Output the (x, y) coordinate of the center of the cell containing the given text.  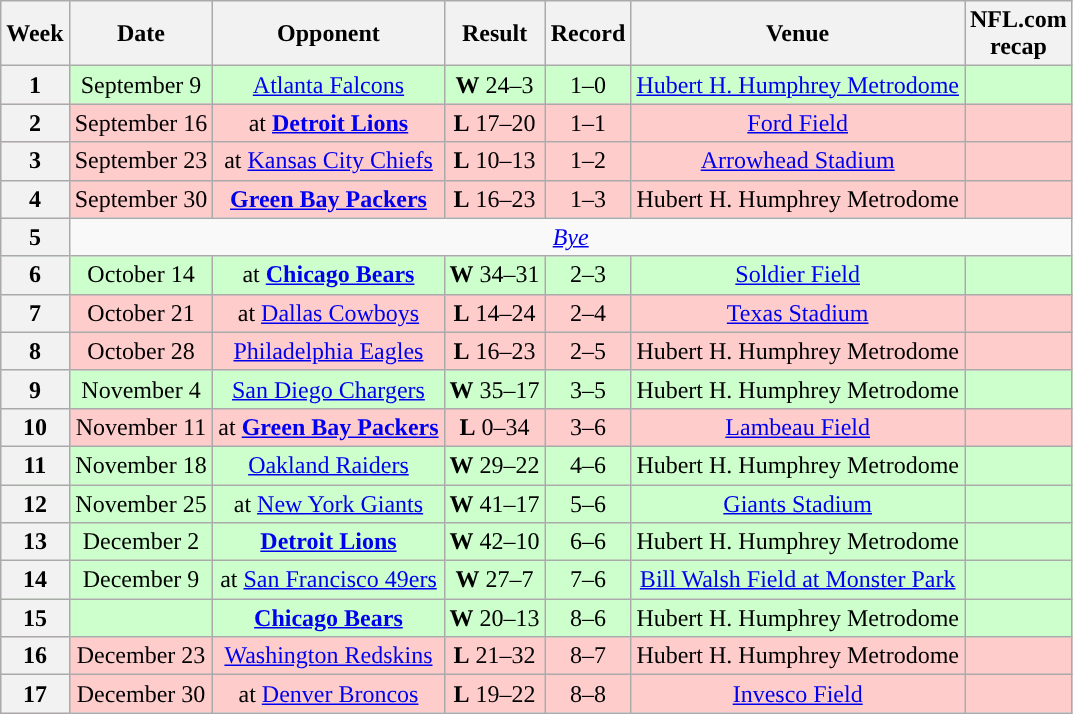
Invesco Field (798, 694)
Philadelphia Eagles (328, 351)
November 18 (141, 465)
September 23 (141, 161)
December 9 (141, 580)
at Kansas City Chiefs (328, 161)
at Dallas Cowboys (328, 313)
8–8 (588, 694)
1 (35, 85)
W 41–17 (494, 503)
Green Bay Packers (328, 199)
Opponent (328, 34)
6–6 (588, 542)
W 20–13 (494, 618)
San Diego Chargers (328, 389)
Date (141, 34)
December 23 (141, 656)
3 (35, 161)
7 (35, 313)
W 34–31 (494, 275)
5 (35, 237)
at San Francisco 49ers (328, 580)
2–4 (588, 313)
2 (35, 123)
at New York Giants (328, 503)
at Chicago Bears (328, 275)
Atlanta Falcons (328, 85)
Result (494, 34)
L 21–32 (494, 656)
17 (35, 694)
2–5 (588, 351)
NFL.comrecap (1018, 34)
Giants Stadium (798, 503)
W 27–7 (494, 580)
Washington Redskins (328, 656)
L 10–13 (494, 161)
6 (35, 275)
1–2 (588, 161)
at Green Bay Packers (328, 427)
8–6 (588, 618)
1–1 (588, 123)
October 14 (141, 275)
11 (35, 465)
Arrowhead Stadium (798, 161)
Ford Field (798, 123)
14 (35, 580)
12 (35, 503)
Texas Stadium (798, 313)
W 42–10 (494, 542)
Lambeau Field (798, 427)
8 (35, 351)
at Denver Broncos (328, 694)
2–3 (588, 275)
at Detroit Lions (328, 123)
November 4 (141, 389)
November 11 (141, 427)
L 17–20 (494, 123)
October 21 (141, 313)
5–6 (588, 503)
Soldier Field (798, 275)
1–3 (588, 199)
7–6 (588, 580)
October 28 (141, 351)
L 19–22 (494, 694)
8–7 (588, 656)
Week (35, 34)
September 16 (141, 123)
November 25 (141, 503)
Venue (798, 34)
16 (35, 656)
September 9 (141, 85)
13 (35, 542)
3–6 (588, 427)
Chicago Bears (328, 618)
L 0–34 (494, 427)
1–0 (588, 85)
December 2 (141, 542)
10 (35, 427)
Record (588, 34)
December 30 (141, 694)
W 29–22 (494, 465)
9 (35, 389)
W 24–3 (494, 85)
3–5 (588, 389)
Detroit Lions (328, 542)
Bill Walsh Field at Monster Park (798, 580)
L 14–24 (494, 313)
4–6 (588, 465)
Bye (570, 237)
15 (35, 618)
September 30 (141, 199)
4 (35, 199)
Oakland Raiders (328, 465)
W 35–17 (494, 389)
